From the cell containing the given text, extract its center point as [x, y] coordinate. 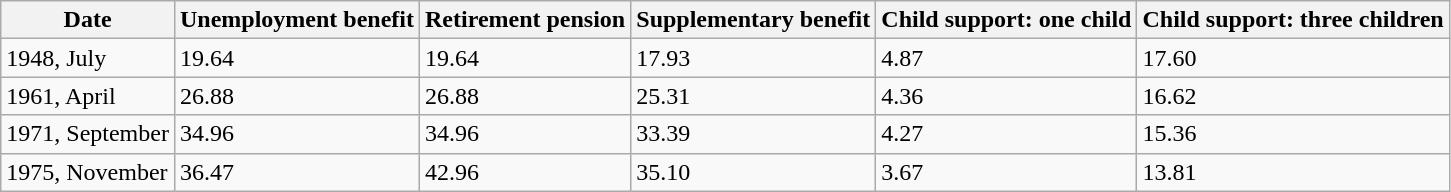
Child support: three children [1293, 20]
13.81 [1293, 172]
Unemployment benefit [296, 20]
35.10 [754, 172]
17.60 [1293, 58]
4.36 [1006, 96]
Retirement pension [524, 20]
25.31 [754, 96]
1961, April [88, 96]
Child support: one child [1006, 20]
42.96 [524, 172]
36.47 [296, 172]
Date [88, 20]
1971, September [88, 134]
16.62 [1293, 96]
17.93 [754, 58]
15.36 [1293, 134]
3.67 [1006, 172]
Supplementary benefit [754, 20]
1948, July [88, 58]
1975, November [88, 172]
4.27 [1006, 134]
33.39 [754, 134]
4.87 [1006, 58]
